Return (x, y) of the center of cell containing provided text 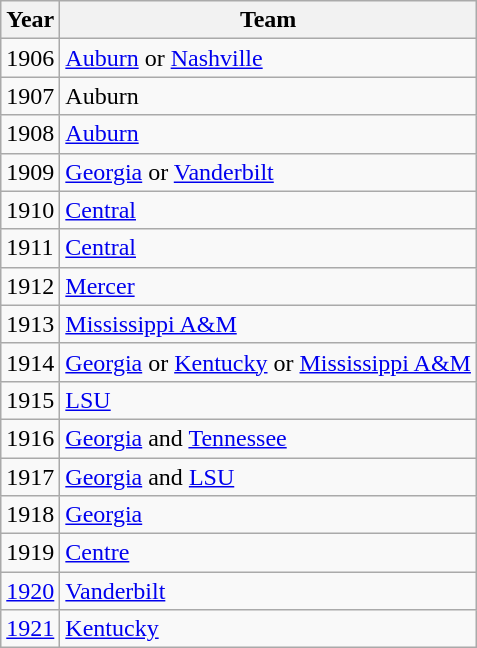
1908 (30, 134)
1912 (30, 286)
Vanderbilt (268, 591)
Kentucky (268, 629)
1909 (30, 172)
1919 (30, 553)
1907 (30, 96)
Georgia or Vanderbilt (268, 172)
1906 (30, 58)
1917 (30, 477)
1916 (30, 438)
1911 (30, 248)
Mississippi A&M (268, 324)
Team (268, 20)
LSU (268, 400)
Centre (268, 553)
1918 (30, 515)
Georgia and LSU (268, 477)
1913 (30, 324)
Year (30, 20)
Georgia or Kentucky or Mississippi A&M (268, 362)
Auburn or Nashville (268, 58)
1910 (30, 210)
1920 (30, 591)
1915 (30, 400)
Georgia (268, 515)
1921 (30, 629)
Georgia and Tennessee (268, 438)
1914 (30, 362)
Mercer (268, 286)
